Extract the (X, Y) coordinate from the center of the cell holding the provided text.  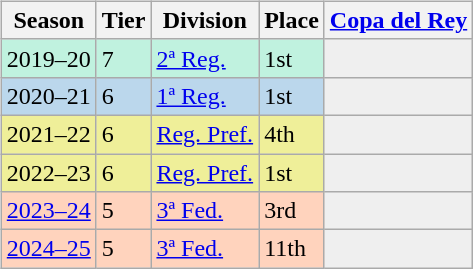
3rd (292, 211)
Place (292, 20)
2023–24 (48, 211)
Copa del Rey (398, 20)
1ª Reg. (205, 96)
2022–23 (48, 173)
Season (48, 20)
11th (292, 249)
Tier (124, 20)
2020–21 (48, 96)
2024–25 (48, 249)
7 (124, 58)
2021–22 (48, 134)
2019–20 (48, 58)
2ª Reg. (205, 58)
4th (292, 134)
Division (205, 20)
